Extract the [x, y] coordinate from the center of the cell holding the provided text.  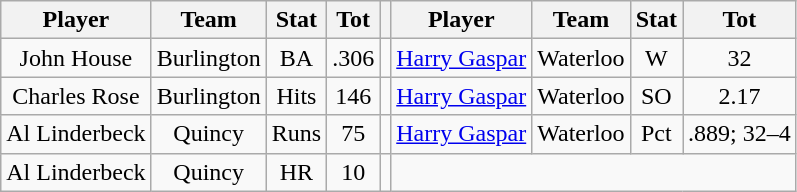
146 [354, 96]
John House [76, 58]
.306 [354, 58]
10 [354, 172]
HR [296, 172]
75 [354, 134]
Hits [296, 96]
Runs [296, 134]
BA [296, 58]
Charles Rose [76, 96]
32 [740, 58]
Pct [656, 134]
.889; 32–4 [740, 134]
W [656, 58]
2.17 [740, 96]
SO [656, 96]
